Search for the cell housing the specified text and yield its (X, Y) center coordinate. 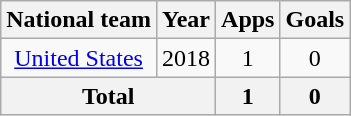
Apps (248, 20)
National team (79, 20)
Total (108, 96)
United States (79, 58)
Year (186, 20)
2018 (186, 58)
Goals (315, 20)
